Pinpoint the cell where the given text exists, returning its (X, Y) midpoint coordinate. 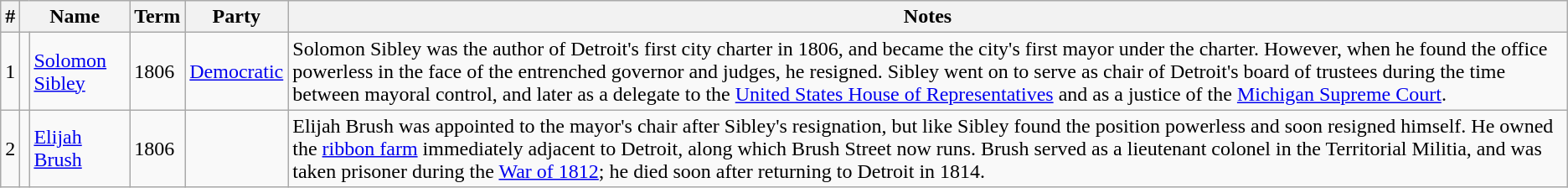
Notes (928, 17)
Elijah Brush (80, 149)
Name (75, 17)
2 (10, 149)
# (10, 17)
Democratic (236, 71)
Solomon Sibley (80, 71)
Party (236, 17)
Term (157, 17)
1 (10, 71)
